Search for the cell housing the specified text and yield its (x, y) center coordinate. 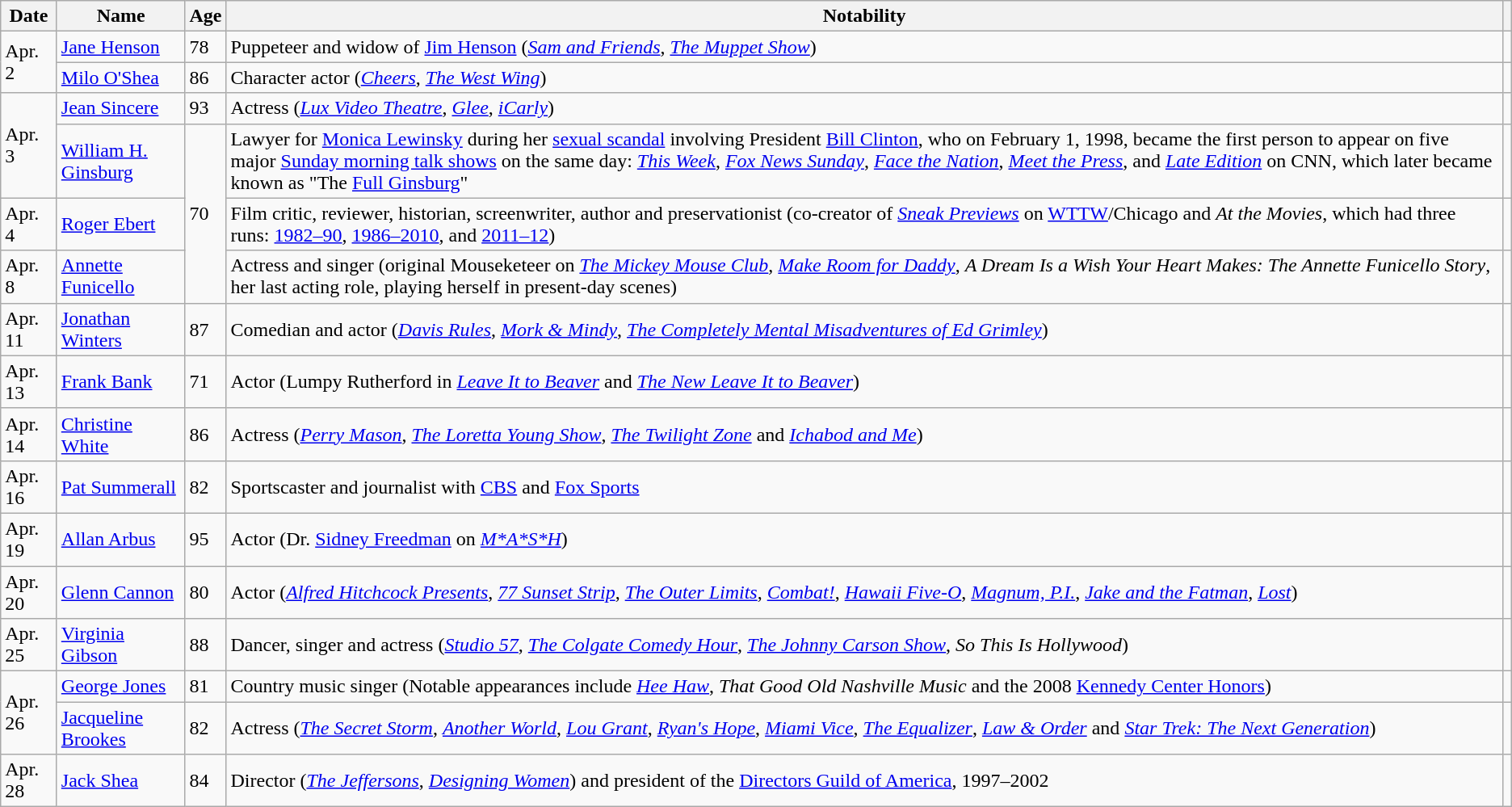
Apr. 26 (29, 712)
Jean Sincere (121, 108)
Name (121, 16)
Director (The Jeffersons, Designing Women) and president of the Directors Guild of America, 1997–2002 (864, 780)
Christine White (121, 435)
Actress (The Secret Storm, Another World, Lou Grant, Ryan's Hope, Miami Vice, The Equalizer, Law & Order and Star Trek: The Next Generation) (864, 729)
Apr. 4 (29, 225)
Dancer, singer and actress (Studio 57, The Colgate Comedy Hour, The Johnny Carson Show, So This Is Hollywood) (864, 645)
Apr. 3 (29, 145)
Milo O'Shea (121, 78)
William H. Ginsburg (121, 161)
Actor (Dr. Sidney Freedman on M*A*S*H) (864, 540)
Actress (Perry Mason, The Loretta Young Show, The Twilight Zone and Ichabod and Me) (864, 435)
87 (205, 330)
Jacqueline Brookes (121, 729)
Apr. 2 (29, 62)
Actress (Lux Video Theatre, Glee, iCarly) (864, 108)
Apr. 11 (29, 330)
Roger Ebert (121, 225)
Virginia Gibson (121, 645)
Puppeteer and widow of Jim Henson (Sam and Friends, The Muppet Show) (864, 47)
Apr. 16 (29, 486)
Character actor (Cheers, The West Wing) (864, 78)
81 (205, 687)
78 (205, 47)
Age (205, 16)
Jane Henson (121, 47)
70 (205, 213)
Apr. 8 (29, 276)
Apr. 19 (29, 540)
88 (205, 645)
Notability (864, 16)
Actor (Alfred Hitchcock Presents, 77 Sunset Strip, The Outer Limits, Combat!, Hawaii Five-O, Magnum, P.I., Jake and the Fatman, Lost) (864, 591)
Apr. 20 (29, 591)
Apr. 28 (29, 780)
Annette Funicello (121, 276)
84 (205, 780)
Apr. 25 (29, 645)
80 (205, 591)
Sportscaster and journalist with CBS and Fox Sports (864, 486)
Frank Bank (121, 381)
Date (29, 16)
Apr. 14 (29, 435)
Jack Shea (121, 780)
93 (205, 108)
Pat Summerall (121, 486)
95 (205, 540)
71 (205, 381)
Country music singer (Notable appearances include Hee Haw, That Good Old Nashville Music and the 2008 Kennedy Center Honors) (864, 687)
Actor (Lumpy Rutherford in Leave It to Beaver and The New Leave It to Beaver) (864, 381)
Glenn Cannon (121, 591)
Allan Arbus (121, 540)
Comedian and actor (Davis Rules, Mork & Mindy, The Completely Mental Misadventures of Ed Grimley) (864, 330)
George Jones (121, 687)
Apr. 13 (29, 381)
Jonathan Winters (121, 330)
